Return [x, y] of the center of cell containing provided text 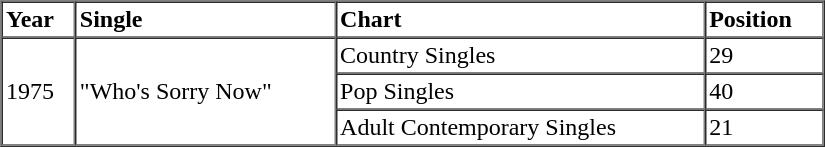
Position [764, 20]
40 [764, 92]
Pop Singles [520, 92]
Country Singles [520, 56]
"Who's Sorry Now" [205, 92]
Chart [520, 20]
Adult Contemporary Singles [520, 128]
21 [764, 128]
Single [205, 20]
1975 [39, 92]
Year [39, 20]
29 [764, 56]
